Search for the cell housing the specified text and yield its [X, Y] center coordinate. 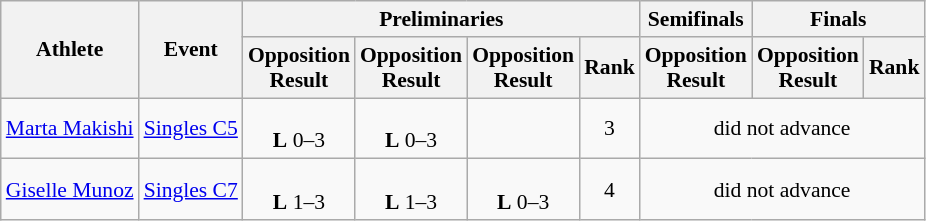
Event [191, 50]
Giselle Munoz [70, 190]
Semifinals [696, 19]
Singles C5 [191, 128]
Marta Makishi [70, 128]
Finals [838, 19]
Singles C7 [191, 190]
3 [610, 128]
Preliminaries [442, 19]
Athlete [70, 50]
4 [610, 190]
